For the text-containing cell, return its midpoint in [x, y] coordinate format. 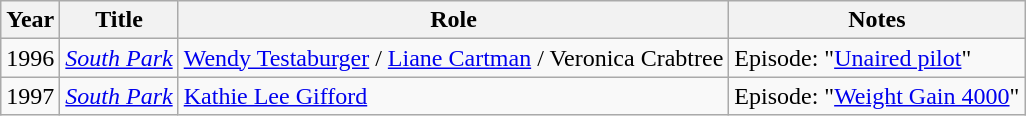
Year [30, 20]
Wendy Testaburger / Liane Cartman / Veronica Crabtree [454, 58]
Episode: "Unaired pilot" [877, 58]
1997 [30, 96]
Role [454, 20]
1996 [30, 58]
Title [119, 20]
Episode: "Weight Gain 4000" [877, 96]
Kathie Lee Gifford [454, 96]
Notes [877, 20]
